Locate the cell with the specified text and output its [X, Y] center coordinate. 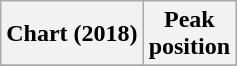
Chart (2018) [72, 34]
Peak position [189, 34]
